Output the (x, y) coordinate of the center of the cell containing the given text.  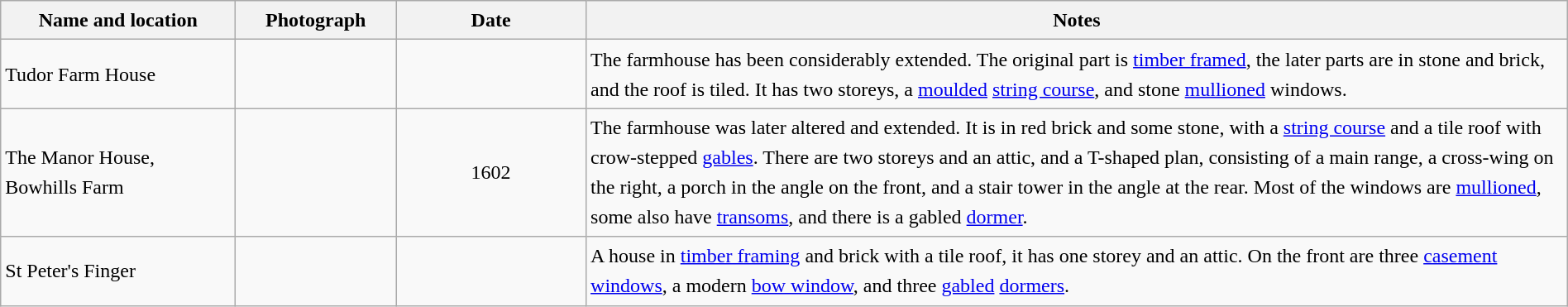
Notes (1077, 20)
The Manor House, Bowhills Farm (118, 172)
Date (491, 20)
1602 (491, 172)
Name and location (118, 20)
St Peter's Finger (118, 271)
Tudor Farm House (118, 74)
Photograph (316, 20)
